Extract the [X, Y] coordinate from the center of the cell holding the provided text.  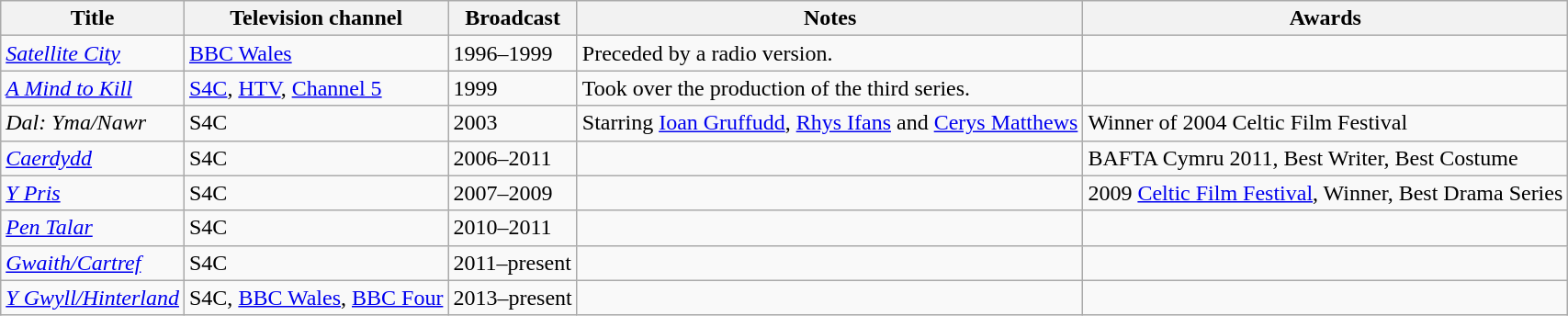
S4C, BBC Wales, BBC Four [316, 298]
BBC Wales [316, 53]
Starring Ioan Gruffudd, Rhys Ifans and Cerys Matthews [830, 123]
2013–present [513, 298]
Title [93, 18]
Preceded by a radio version. [830, 53]
Took over the production of the third series. [830, 88]
2009 Celtic Film Festival, Winner, Best Drama Series [1325, 193]
Y Pris [93, 193]
1996–1999 [513, 53]
Notes [830, 18]
Broadcast [513, 18]
Dal: Yma/Nawr [93, 123]
Caerdydd [93, 158]
Satellite City [93, 53]
2007–2009 [513, 193]
S4C, HTV, Channel 5 [316, 88]
Pen Talar [93, 228]
Awards [1325, 18]
Winner of 2004 Celtic Film Festival [1325, 123]
Y Gwyll/Hinterland [93, 298]
BAFTA Cymru 2011, Best Writer, Best Costume [1325, 158]
2011–present [513, 263]
Television channel [316, 18]
Gwaith/Cartref [93, 263]
A Mind to Kill [93, 88]
2010–2011 [513, 228]
2003 [513, 123]
1999 [513, 88]
2006–2011 [513, 158]
